Determine the [X, Y] coordinate at the center of the cell enclosing the given text.  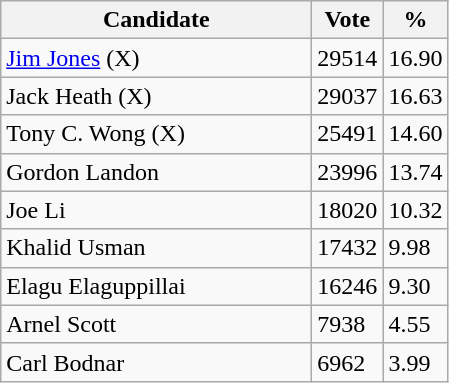
18020 [348, 210]
16.63 [416, 96]
6962 [348, 362]
Carl Bodnar [156, 362]
% [416, 20]
4.55 [416, 324]
23996 [348, 172]
7938 [348, 324]
13.74 [416, 172]
29514 [348, 58]
Elagu Elaguppillai [156, 286]
Jim Jones (X) [156, 58]
Arnel Scott [156, 324]
16.90 [416, 58]
14.60 [416, 134]
Vote [348, 20]
9.98 [416, 248]
Jack Heath (X) [156, 96]
29037 [348, 96]
16246 [348, 286]
Tony C. Wong (X) [156, 134]
Candidate [156, 20]
Khalid Usman [156, 248]
25491 [348, 134]
Joe Li [156, 210]
Gordon Landon [156, 172]
17432 [348, 248]
10.32 [416, 210]
9.30 [416, 286]
3.99 [416, 362]
